Locate the cell with the specified text and output its (X, Y) center coordinate. 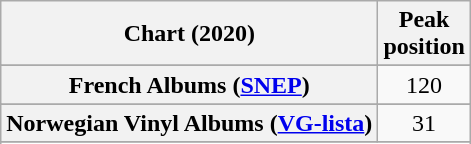
Norwegian Vinyl Albums (VG-lista) (190, 123)
Chart (2020) (190, 34)
120 (424, 85)
French Albums (SNEP) (190, 85)
31 (424, 123)
Peakposition (424, 34)
